Return (X, Y) of the center of cell containing provided text 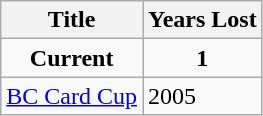
2005 (202, 96)
Years Lost (202, 20)
BC Card Cup (72, 96)
Title (72, 20)
Current (72, 58)
1 (202, 58)
